Identify which cell holds the provided text, then report its [x, y] central coordinate. 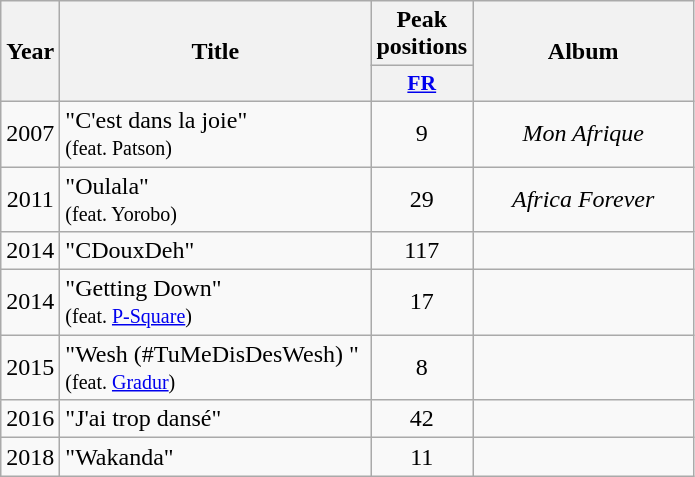
29 [422, 198]
2015 [30, 368]
Year [30, 52]
42 [422, 419]
Mon Afrique [584, 134]
"J'ai trop dansé" [216, 419]
"C'est dans la joie"(feat. Patson) [216, 134]
"CDouxDeh" [216, 251]
11 [422, 457]
"Getting Down" (feat. P-Square) [216, 302]
Africa Forever [584, 198]
2018 [30, 457]
"Oulala" (feat. Yorobo) [216, 198]
117 [422, 251]
FR [422, 84]
2011 [30, 198]
8 [422, 368]
"Wesh (#TuMeDisDesWesh) "(feat. Gradur) [216, 368]
17 [422, 302]
Title [216, 52]
Album [584, 52]
9 [422, 134]
"Wakanda" [216, 457]
Peak positions [422, 34]
2016 [30, 419]
2007 [30, 134]
